Determine the (X, Y) coordinate at the center of the cell enclosing the given text.  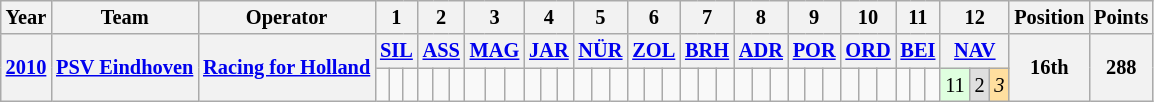
NAV (974, 51)
Racing for Holland (286, 68)
POR (814, 51)
Year (26, 17)
NÜR (601, 51)
Team (124, 17)
10 (868, 17)
ORD (868, 51)
ASS (442, 51)
8 (761, 17)
288 (1121, 68)
BEI (918, 51)
Points (1121, 17)
ZOL (654, 51)
7 (707, 17)
ADR (761, 51)
BRH (707, 51)
4 (548, 17)
MAG (495, 51)
1 (396, 17)
Position (1049, 17)
6 (654, 17)
16th (1049, 68)
12 (974, 17)
2010 (26, 68)
Operator (286, 17)
SIL (396, 51)
JAR (548, 51)
5 (601, 17)
9 (814, 17)
PSV Eindhoven (124, 68)
